Find where the given text appears and provide that cell's center as [x, y] coordinate. 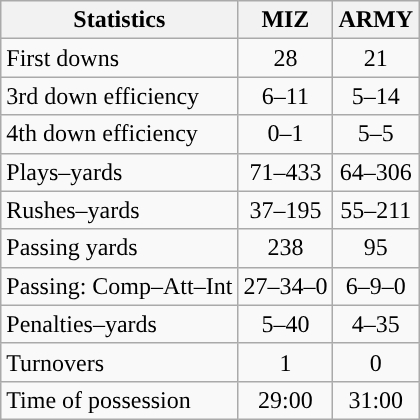
0 [376, 362]
Rushes–yards [120, 210]
0–1 [286, 134]
1 [286, 362]
37–195 [286, 210]
6–9–0 [376, 286]
29:00 [286, 400]
Statistics [120, 20]
MIZ [286, 20]
5–5 [376, 134]
64–306 [376, 172]
28 [286, 58]
95 [376, 248]
Time of possession [120, 400]
31:00 [376, 400]
6–11 [286, 96]
Plays–yards [120, 172]
First downs [120, 58]
ARMY [376, 20]
4th down efficiency [120, 134]
3rd down efficiency [120, 96]
238 [286, 248]
Passing yards [120, 248]
Penalties–yards [120, 324]
27–34–0 [286, 286]
Passing: Comp–Att–Int [120, 286]
5–40 [286, 324]
71–433 [286, 172]
4–35 [376, 324]
55–211 [376, 210]
5–14 [376, 96]
Turnovers [120, 362]
21 [376, 58]
